Return the [X, Y] coordinate for the center point of the cell that contains the specified text.  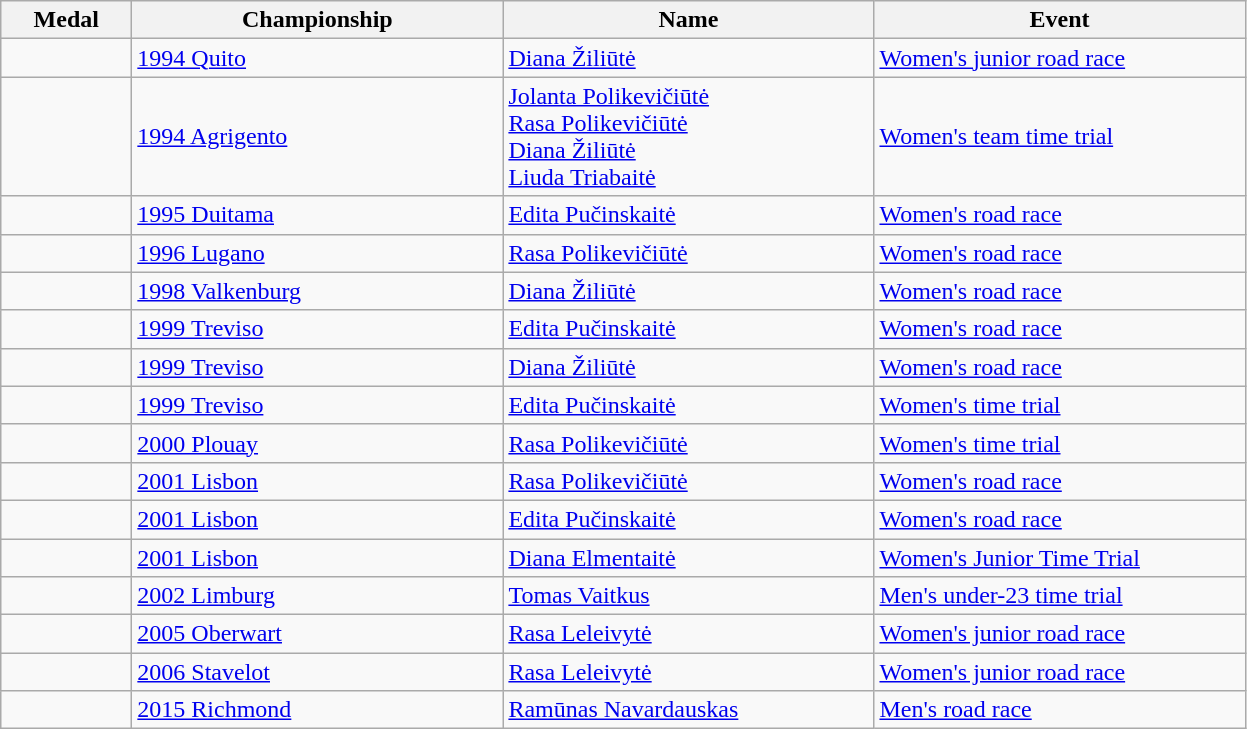
2006 Stavelot [318, 672]
2005 Oberwart [318, 634]
Jolanta PolikevičiūtėRasa PolikevičiūtėDiana ŽiliūtėLiuda Triabaitė [688, 136]
1998 Valkenburg [318, 291]
Name [688, 20]
Event [1060, 20]
Ramūnas Navardauskas [688, 710]
Men's under-23 time trial [1060, 596]
1994 Quito [318, 58]
2002 Limburg [318, 596]
Tomas Vaitkus [688, 596]
1994 Agrigento [318, 136]
1995 Duitama [318, 215]
Diana Elmentaitė [688, 557]
Championship [318, 20]
1996 Lugano [318, 253]
Men's road race [1060, 710]
Women's Junior Time Trial [1060, 557]
Women's team time trial [1060, 136]
Medal [66, 20]
2015 Richmond [318, 710]
2000 Plouay [318, 443]
